Locate the cell with the specified text and output its [x, y] center coordinate. 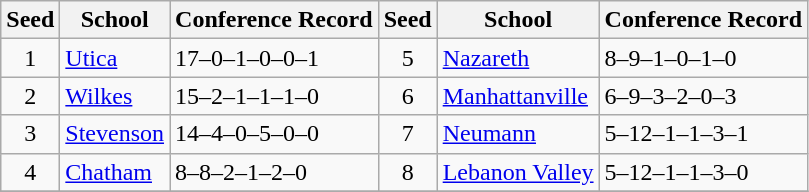
6 [408, 96]
1 [30, 58]
17–0–1–0–0–1 [274, 58]
Nazareth [518, 58]
15–2–1–1–1–0 [274, 96]
Utica [115, 58]
Chatham [115, 172]
3 [30, 134]
8 [408, 172]
Wilkes [115, 96]
Lebanon Valley [518, 172]
8–8–2–1–2–0 [274, 172]
Stevenson [115, 134]
2 [30, 96]
7 [408, 134]
Neumann [518, 134]
6–9–3–2–0–3 [704, 96]
14–4–0–5–0–0 [274, 134]
5 [408, 58]
4 [30, 172]
5–12–1–1–3–1 [704, 134]
5–12–1–1–3–0 [704, 172]
Manhattanville [518, 96]
8–9–1–0–1–0 [704, 58]
